Determine the [X, Y] coordinate at the center of the cell enclosing the given text.  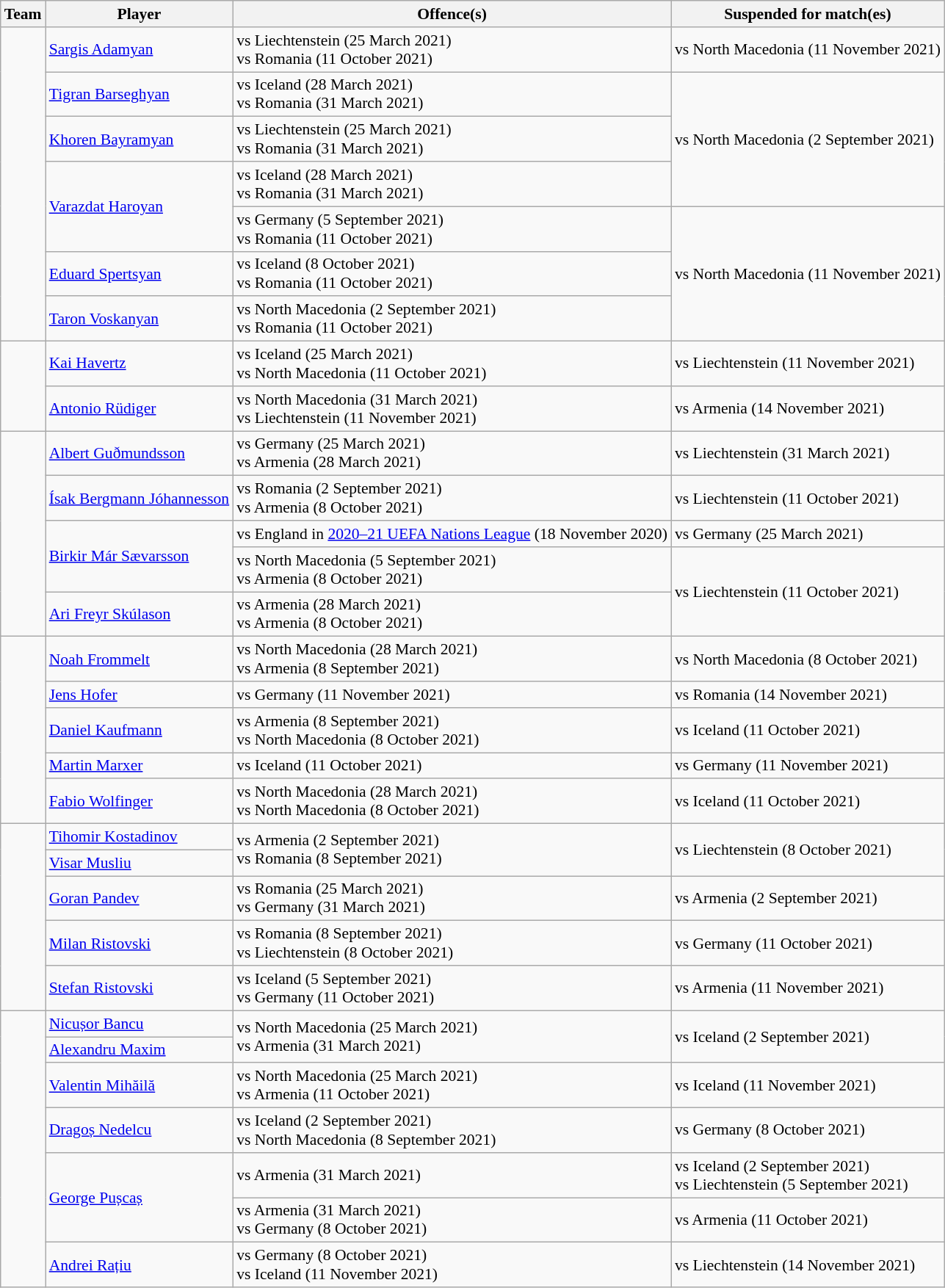
vs Iceland (8 October 2021) vs Romania (11 October 2021) [452, 273]
vs Liechtenstein (25 March 2021) vs Romania (31 March 2021) [452, 140]
Visar Musliu [140, 863]
vs Liechtenstein (11 November 2021) [808, 364]
vs Germany (25 March 2021) [808, 534]
Offence(s) [452, 14]
Goran Pandev [140, 899]
vs Liechtenstein (8 October 2021) [808, 850]
Fabio Wolfinger [140, 802]
vs North Macedonia (28 March 2021) vs North Macedonia (8 October 2021) [452, 802]
vs Romania (2 September 2021) vs Armenia (8 October 2021) [452, 498]
Eduard Spertsyan [140, 273]
vs North Macedonia (25 March 2021) vs Armenia (11 October 2021) [452, 1085]
vs Germany (5 September 2021) vs Romania (11 October 2021) [452, 229]
Khoren Bayramyan [140, 140]
vs Romania (14 November 2021) [808, 695]
vs Iceland (2 September 2021) [808, 1037]
Noah Frommelt [140, 659]
vs Armenia (2 September 2021) vs Romania (8 September 2021) [452, 850]
vs Armenia (31 March 2021) vs Germany (8 October 2021) [452, 1220]
Antonio Rüdiger [140, 408]
vs Armenia (31 March 2021) [452, 1175]
Taron Voskanyan [140, 319]
vs North Macedonia (2 September 2021) [808, 140]
Alexandru Maxim [140, 1050]
vs Liechtenstein (14 November 2021) [808, 1265]
George Pușcaș [140, 1198]
vs Liechtenstein (31 March 2021) [808, 454]
vs Iceland (2 September 2021) vs North Macedonia (8 September 2021) [452, 1131]
Suspended for match(es) [808, 14]
Martin Marxer [140, 766]
Ísak Bergmann Jóhannesson [140, 498]
Albert Guðmundsson [140, 454]
Tigran Barseghyan [140, 94]
vs North Macedonia (2 September 2021) vs Romania (11 October 2021) [452, 319]
vs Armenia (28 March 2021) vs Armenia (8 October 2021) [452, 614]
Tihomir Kostadinov [140, 837]
Milan Ristovski [140, 943]
vs North Macedonia (8 October 2021) [808, 659]
Jens Hofer [140, 695]
vs Liechtenstein (25 March 2021) vs Romania (11 October 2021) [452, 50]
Andrei Rațiu [140, 1265]
vs Armenia (14 November 2021) [808, 408]
Varazdat Haroyan [140, 206]
Dragoș Nedelcu [140, 1131]
vs Romania (25 March 2021) vs Germany (31 March 2021) [452, 899]
Birkir Már Sævarsson [140, 557]
Team [23, 14]
vs Germany (8 October 2021) [808, 1131]
vs England in 2020–21 UEFA Nations League (18 November 2020) [452, 534]
vs Germany (25 March 2021) vs Armenia (28 March 2021) [452, 454]
vs Iceland (25 March 2021) vs North Macedonia (11 October 2021) [452, 364]
vs Armenia (8 September 2021) vs North Macedonia (8 October 2021) [452, 730]
Ari Freyr Skúlason [140, 614]
Kai Havertz [140, 364]
Valentin Mihăilă [140, 1085]
vs Iceland (5 September 2021) vs Germany (11 October 2021) [452, 988]
vs Iceland (2 September 2021)vs Liechtenstein (5 September 2021) [808, 1175]
vs North Macedonia (31 March 2021) vs Liechtenstein (11 November 2021) [452, 408]
Stefan Ristovski [140, 988]
vs Armenia (2 September 2021) [808, 899]
Nicușor Bancu [140, 1024]
Daniel Kaufmann [140, 730]
vs North Macedonia (25 March 2021) vs Armenia (31 March 2021) [452, 1037]
vs Armenia (11 November 2021) [808, 988]
vs Germany (8 October 2021) vs Iceland (11 November 2021) [452, 1265]
vs Armenia (11 October 2021) [808, 1220]
Sargis Adamyan [140, 50]
vs North Macedonia (28 March 2021) vs Armenia (8 September 2021) [452, 659]
vs Germany (11 October 2021) [808, 943]
Player [140, 14]
vs Romania (8 September 2021) vs Liechtenstein (8 October 2021) [452, 943]
vs Iceland (11 November 2021) [808, 1085]
vs North Macedonia (5 September 2021) vs Armenia (8 October 2021) [452, 570]
